From the cell containing the given text, extract its center point as (x, y) coordinate. 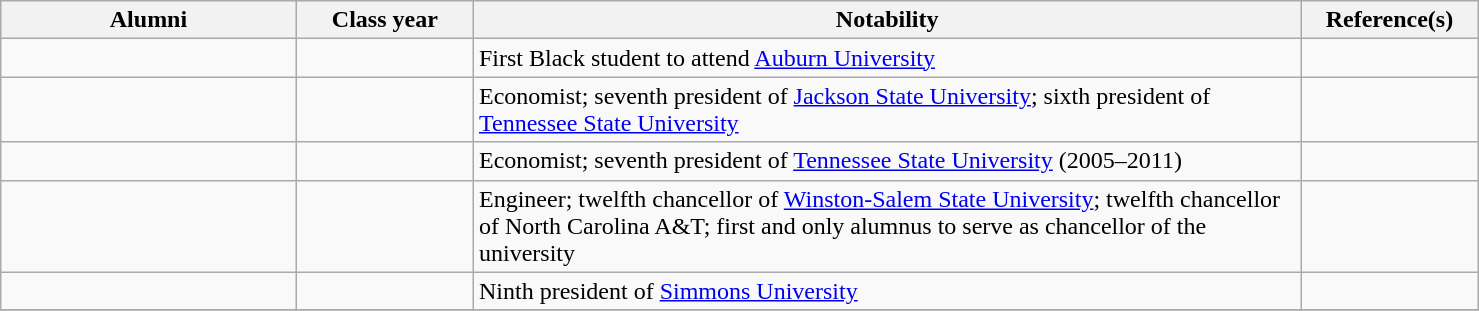
Class year (384, 20)
Economist; seventh president of Jackson State University; sixth president of Tennessee State University (886, 110)
Ninth president of Simmons University (886, 291)
Notability (886, 20)
Economist; seventh president of Tennessee State University (2005–2011) (886, 161)
Reference(s) (1390, 20)
Alumni (148, 20)
First Black student to attend Auburn University (886, 58)
